Identify which cell holds the provided text, then report its [X, Y] central coordinate. 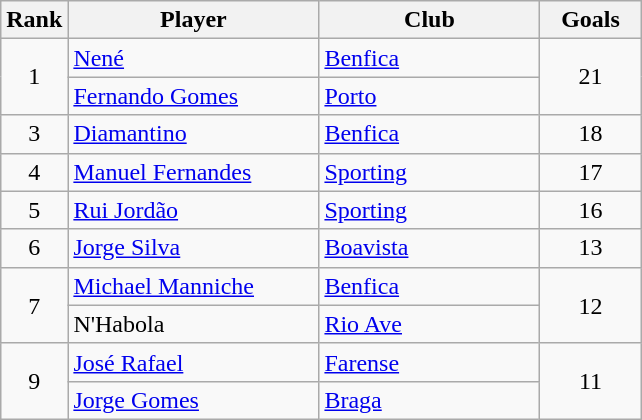
Club [430, 20]
12 [590, 305]
9 [34, 381]
Farense [430, 362]
N'Habola [194, 324]
17 [590, 172]
Jorge Silva [194, 248]
Rank [34, 20]
1 [34, 77]
Diamantino [194, 134]
13 [590, 248]
Fernando Gomes [194, 96]
Jorge Gomes [194, 400]
Boavista [430, 248]
3 [34, 134]
16 [590, 210]
Porto [430, 96]
4 [34, 172]
Braga [430, 400]
Rui Jordão [194, 210]
Michael Manniche [194, 286]
7 [34, 305]
Goals [590, 20]
Rio Ave [430, 324]
21 [590, 77]
6 [34, 248]
5 [34, 210]
11 [590, 381]
Nené [194, 58]
Player [194, 20]
18 [590, 134]
José Rafael [194, 362]
Manuel Fernandes [194, 172]
